Detect which cell encompasses the target text, then output its [x, y] center coordinate. 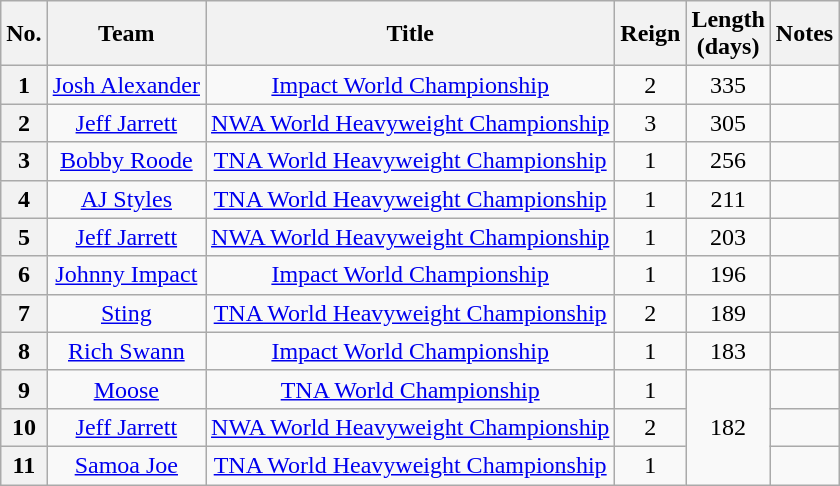
Rich Swann [126, 351]
335 [728, 85]
Sting [126, 313]
211 [728, 199]
Samoa Joe [126, 465]
9 [24, 389]
7 [24, 313]
189 [728, 313]
Bobby Roode [126, 161]
AJ Styles [126, 199]
10 [24, 427]
5 [24, 237]
11 [24, 465]
256 [728, 161]
Length(days) [728, 34]
Johnny Impact [126, 275]
Moose [126, 389]
6 [24, 275]
Title [410, 34]
Reign [650, 34]
305 [728, 123]
4 [24, 199]
Notes [804, 34]
203 [728, 237]
Josh Alexander [126, 85]
183 [728, 351]
TNA World Championship [410, 389]
No. [24, 34]
196 [728, 275]
8 [24, 351]
182 [728, 427]
Team [126, 34]
